From the cell containing the given text, extract its center point as (X, Y) coordinate. 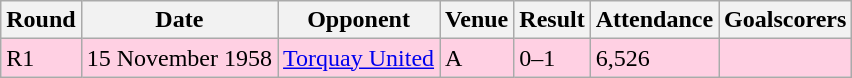
R1 (41, 58)
Goalscorers (786, 20)
Attendance (654, 20)
0–1 (552, 58)
Round (41, 20)
Result (552, 20)
Opponent (359, 20)
6,526 (654, 58)
15 November 1958 (179, 58)
Date (179, 20)
Venue (477, 20)
A (477, 58)
Torquay United (359, 58)
